Search for the cell housing the specified text and yield its [X, Y] center coordinate. 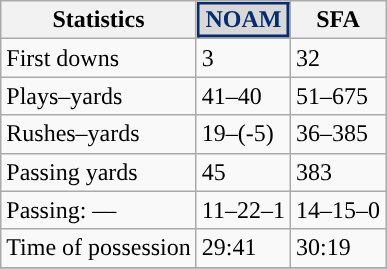
19–(-5) [243, 134]
29:41 [243, 248]
Plays–yards [99, 96]
51–675 [338, 96]
14–15–0 [338, 210]
Passing yards [99, 172]
Rushes–yards [99, 134]
45 [243, 172]
30:19 [338, 248]
36–385 [338, 134]
383 [338, 172]
Statistics [99, 20]
NOAM [243, 20]
Time of possession [99, 248]
11–22–1 [243, 210]
3 [243, 58]
SFA [338, 20]
32 [338, 58]
41–40 [243, 96]
Passing: –– [99, 210]
First downs [99, 58]
